From the cell containing the given text, extract its center point as (x, y) coordinate. 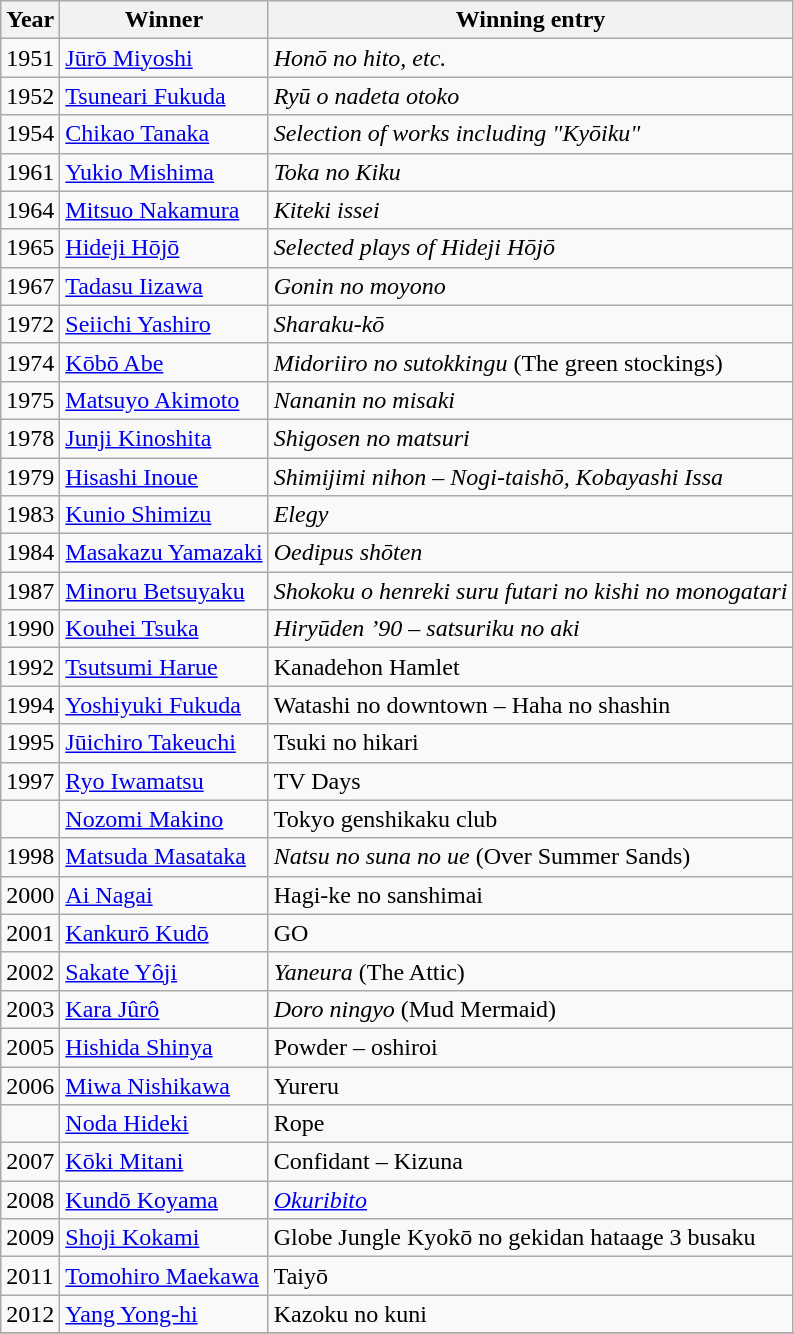
2011 (30, 1276)
Shokoku o henreki suru futari no kishi no monogatari (530, 591)
1972 (30, 324)
Matsuda Masataka (164, 857)
Junji Kinoshita (164, 438)
Chikao Tanaka (164, 134)
1964 (30, 210)
Kiteki issei (530, 210)
1952 (30, 96)
Selected plays of Hideji Hōjō (530, 248)
Nozomi Makino (164, 819)
Hideji Hōjō (164, 248)
Tadasu Iizawa (164, 286)
1974 (30, 362)
Sharaku-kō (530, 324)
Shimijimi nihon – Nogi-taishō, Kobayashi Issa (530, 477)
Kara Jûrô (164, 1009)
Ryū o nadeta otoko (530, 96)
Kōki Mitani (164, 1162)
Midoriiro no sutokkingu (The green stockings) (530, 362)
Confidant – Kizuna (530, 1162)
2001 (30, 933)
2012 (30, 1314)
Yaneura (The Attic) (530, 971)
Globe Jungle Kyokō no gekidan hataage 3 busaku (530, 1238)
Hishida Shinya (164, 1047)
Sakate Yôji (164, 971)
Tokyo genshikaku club (530, 819)
2007 (30, 1162)
Powder – oshiroi (530, 1047)
Toka no Kiku (530, 172)
Hagi-ke no sanshimai (530, 895)
Mitsuo Nakamura (164, 210)
Winning entry (530, 20)
1990 (30, 629)
1987 (30, 591)
Honō no hito, etc. (530, 58)
Kunio Shimizu (164, 515)
Miwa Nishikawa (164, 1085)
1967 (30, 286)
Natsu no suna no ue (Over Summer Sands) (530, 857)
Taiyō (530, 1276)
Kouhei Tsuka (164, 629)
Jūichiro Takeuchi (164, 743)
Tsutsumi Harue (164, 667)
Yukio Mishima (164, 172)
2006 (30, 1085)
1965 (30, 248)
2008 (30, 1200)
1961 (30, 172)
1992 (30, 667)
Tomohiro Maekawa (164, 1276)
1994 (30, 705)
1995 (30, 743)
Gonin no moyono (530, 286)
2002 (30, 971)
GO (530, 933)
Kankurō Kudō (164, 933)
Oedipus shōten (530, 553)
Seiichi Yashiro (164, 324)
Matsuyo Akimoto (164, 400)
1954 (30, 134)
1951 (30, 58)
Tsuki no hikari (530, 743)
Yureru (530, 1085)
Kazoku no kuni (530, 1314)
Kundō Koyama (164, 1200)
1997 (30, 781)
Okuribito (530, 1200)
Kanadehon Hamlet (530, 667)
Ai Nagai (164, 895)
Shoji Kokami (164, 1238)
2000 (30, 895)
Elegy (530, 515)
1983 (30, 515)
2005 (30, 1047)
Nananin no misaki (530, 400)
Watashi no downtown – Haha no shashin (530, 705)
Shigosen no matsuri (530, 438)
Minoru Betsuyaku (164, 591)
1984 (30, 553)
2003 (30, 1009)
Rope (530, 1124)
Tsuneari Fukuda (164, 96)
Hiryūden ’90 – satsuriku no aki (530, 629)
Hisashi Inoue (164, 477)
Yoshiyuki Fukuda (164, 705)
Year (30, 20)
1979 (30, 477)
2009 (30, 1238)
1975 (30, 400)
Selection of works including "Kyōiku" (530, 134)
1978 (30, 438)
Yang Yong-hi (164, 1314)
Jūrō Miyoshi (164, 58)
Kōbō Abe (164, 362)
Ryo Iwamatsu (164, 781)
Winner (164, 20)
Noda Hideki (164, 1124)
Masakazu Yamazaki (164, 553)
Doro ningyo (Mud Mermaid) (530, 1009)
1998 (30, 857)
TV Days (530, 781)
